Extract the [x, y] coordinate from the center of the cell holding the provided text.  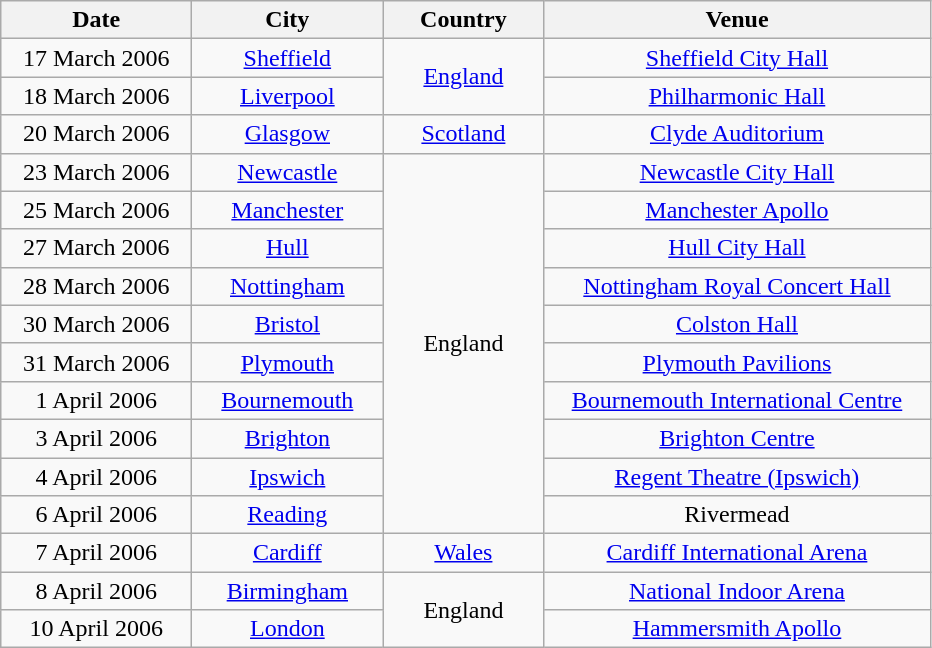
Manchester Apollo [737, 210]
Hull City Hall [737, 248]
Reading [288, 515]
Liverpool [288, 96]
10 April 2006 [96, 629]
3 April 2006 [96, 438]
Brighton [288, 438]
20 March 2006 [96, 134]
Manchester [288, 210]
Sheffield City Hall [737, 58]
17 March 2006 [96, 58]
London [288, 629]
Bournemouth [288, 400]
National Indoor Arena [737, 591]
30 March 2006 [96, 324]
31 March 2006 [96, 362]
4 April 2006 [96, 477]
Birmingham [288, 591]
25 March 2006 [96, 210]
7 April 2006 [96, 553]
Glasgow [288, 134]
6 April 2006 [96, 515]
Ipswich [288, 477]
Regent Theatre (Ipswich) [737, 477]
Bournemouth International Centre [737, 400]
Brighton Centre [737, 438]
Cardiff [288, 553]
Clyde Auditorium [737, 134]
Plymouth Pavilions [737, 362]
23 March 2006 [96, 172]
27 March 2006 [96, 248]
28 March 2006 [96, 286]
Hammersmith Apollo [737, 629]
Plymouth [288, 362]
Hull [288, 248]
Cardiff International Arena [737, 553]
18 March 2006 [96, 96]
Country [464, 20]
Sheffield [288, 58]
Colston Hall [737, 324]
1 April 2006 [96, 400]
City [288, 20]
8 April 2006 [96, 591]
Rivermead [737, 515]
Nottingham [288, 286]
Date [96, 20]
Philharmonic Hall [737, 96]
Venue [737, 20]
Newcastle City Hall [737, 172]
Bristol [288, 324]
Nottingham Royal Concert Hall [737, 286]
Newcastle [288, 172]
Wales [464, 553]
Scotland [464, 134]
